Pinpoint the cell where the given text exists, returning its [X, Y] midpoint coordinate. 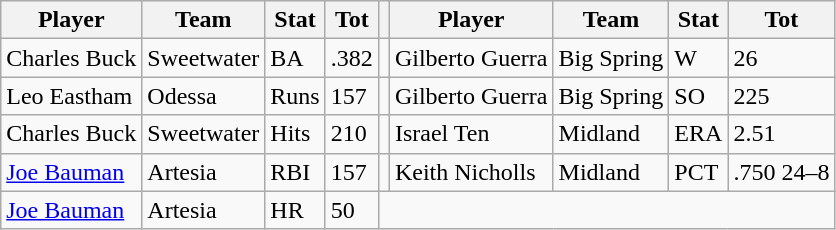
Hits [295, 134]
HR [295, 210]
Israel Ten [471, 134]
2.51 [782, 134]
BA [295, 58]
W [698, 58]
26 [782, 58]
Keith Nicholls [471, 172]
RBI [295, 172]
50 [352, 210]
210 [352, 134]
Odessa [204, 96]
PCT [698, 172]
Leo Eastham [72, 96]
SO [698, 96]
.382 [352, 58]
Runs [295, 96]
.750 24–8 [782, 172]
225 [782, 96]
ERA [698, 134]
